Capture the cell that displays the provided text and extract its [x, y] central coordinate. 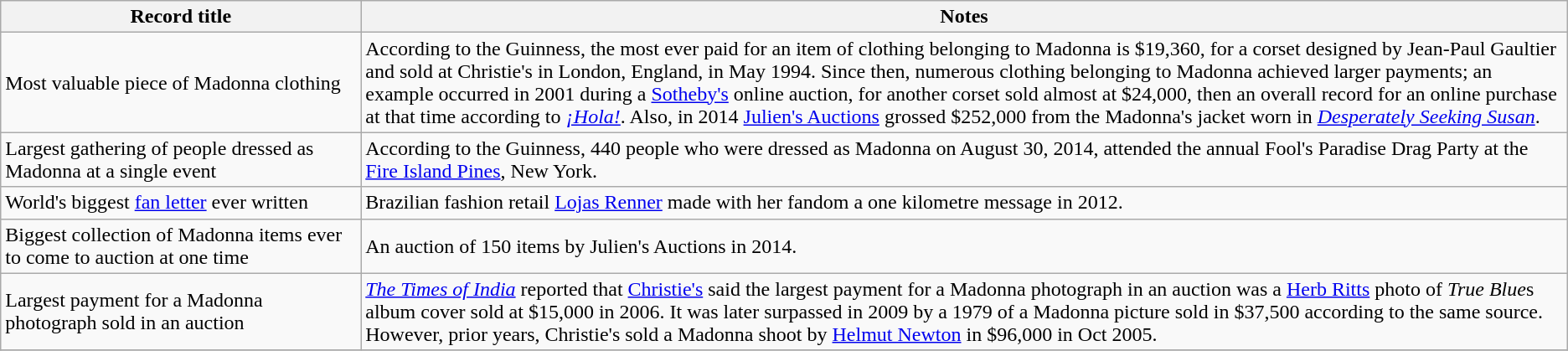
World's biggest fan letter ever written [181, 203]
Record title [181, 17]
Biggest collection of Madonna items ever to come to auction at one time [181, 246]
Most valuable piece of Madonna clothing [181, 82]
Notes [965, 17]
Largest gathering of people dressed as Madonna at a single event [181, 159]
Brazilian fashion retail Lojas Renner made with her fandom a one kilometre message in 2012. [965, 203]
Largest payment for a Madonna photograph sold in an auction [181, 312]
An auction of 150 items by Julien's Auctions in 2014. [965, 246]
